Provide the [x, y] coordinate of the cell's center where the given text is located.  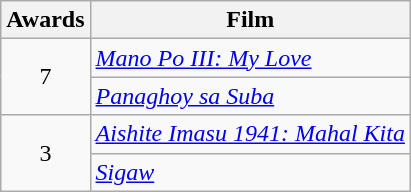
Panaghoy sa Suba [250, 96]
Sigaw [250, 172]
Aishite Imasu 1941: Mahal Kita [250, 134]
Film [250, 20]
7 [46, 77]
3 [46, 153]
Mano Po III: My Love [250, 58]
Awards [46, 20]
